Capture the cell that displays the provided text and extract its [x, y] central coordinate. 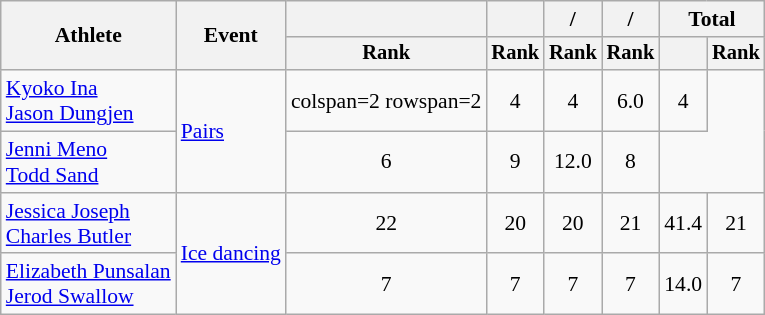
Elizabeth PunsalanJerod Swallow [88, 284]
Athlete [88, 36]
Jessica JosephCharles Butler [88, 224]
6 [386, 162]
9 [515, 162]
8 [631, 162]
6.0 [631, 100]
Event [231, 36]
Pairs [231, 131]
Jenni MenoTodd Sand [88, 162]
colspan=2 rowspan=2 [386, 100]
Ice dancing [231, 254]
14.0 [683, 284]
12.0 [573, 162]
22 [386, 224]
41.4 [683, 224]
Total [712, 19]
Kyoko InaJason Dungjen [88, 100]
